Scan for the cell matching the given text and deliver its (x, y) coordinate at center. 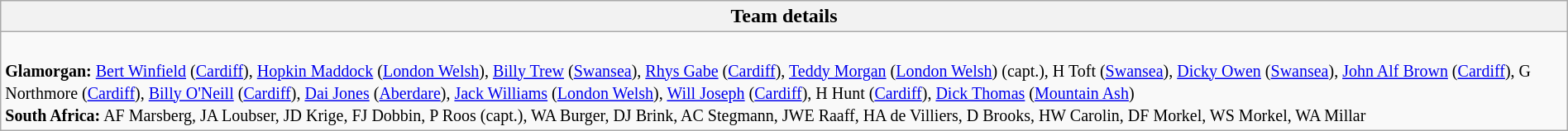
Team details (784, 16)
